Detect which cell encompasses the target text, then output its (x, y) center coordinate. 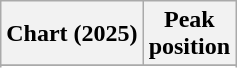
Chart (2025) (72, 34)
Peakposition (189, 34)
